Scan for the cell matching the given text and deliver its (X, Y) coordinate at center. 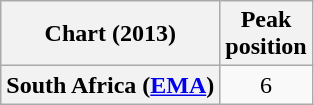
South Africa (EMA) (110, 85)
Chart (2013) (110, 34)
6 (266, 85)
Peakposition (266, 34)
